For the text-containing cell, return its midpoint in [x, y] coordinate format. 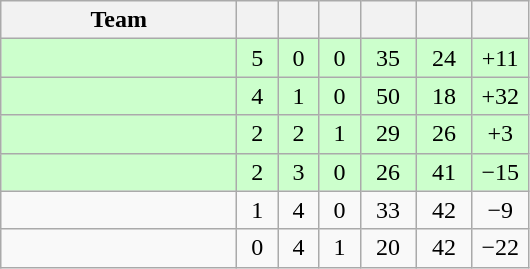
41 [444, 172]
−9 [500, 210]
+11 [500, 58]
18 [444, 96]
+32 [500, 96]
33 [388, 210]
−15 [500, 172]
3 [298, 172]
5 [258, 58]
20 [388, 248]
−22 [500, 248]
35 [388, 58]
29 [388, 134]
Team [119, 20]
24 [444, 58]
+3 [500, 134]
50 [388, 96]
